Output the [X, Y] coordinate of the center of the cell containing the given text.  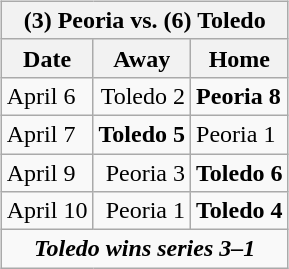
April 7 [47, 134]
Toledo 2 [142, 96]
Date [47, 58]
Home [240, 58]
Away [142, 58]
April 10 [47, 211]
Peoria 3 [142, 173]
April 6 [47, 96]
Toledo 6 [240, 173]
Toledo 5 [142, 134]
(3) Peoria vs. (6) Toledo [144, 20]
Peoria 8 [240, 96]
Toledo wins series 3–1 [144, 249]
Toledo 4 [240, 211]
April 9 [47, 173]
